Extract the (x, y) coordinate from the center of the cell holding the provided text.  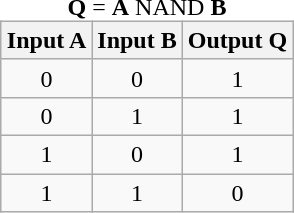
Output Q (237, 40)
Input A (46, 40)
Input B (137, 40)
